Pinpoint the cell where the given text exists, returning its (x, y) midpoint coordinate. 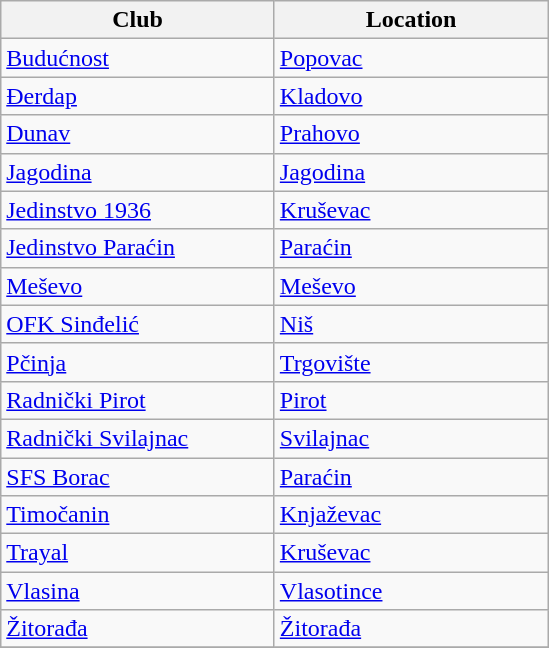
Budućnost (138, 58)
Vlasina (138, 591)
Đerdap (138, 96)
Club (138, 20)
Jedinstvo Paraćin (138, 248)
Location (411, 20)
Trgovište (411, 362)
Jedinstvo 1936 (138, 210)
Kladovo (411, 96)
Trayal (138, 553)
Knjaževac (411, 515)
Pčinja (138, 362)
Pirot (411, 400)
Svilajnac (411, 438)
Radnički Pirot (138, 400)
Vlasotince (411, 591)
Niš (411, 324)
Timočanin (138, 515)
Dunav (138, 134)
SFS Borac (138, 477)
Popovac (411, 58)
Prahovo (411, 134)
Radnički Svilajnac (138, 438)
OFK Sinđelić (138, 324)
